Determine the (X, Y) coordinate at the center of the cell enclosing the given text.  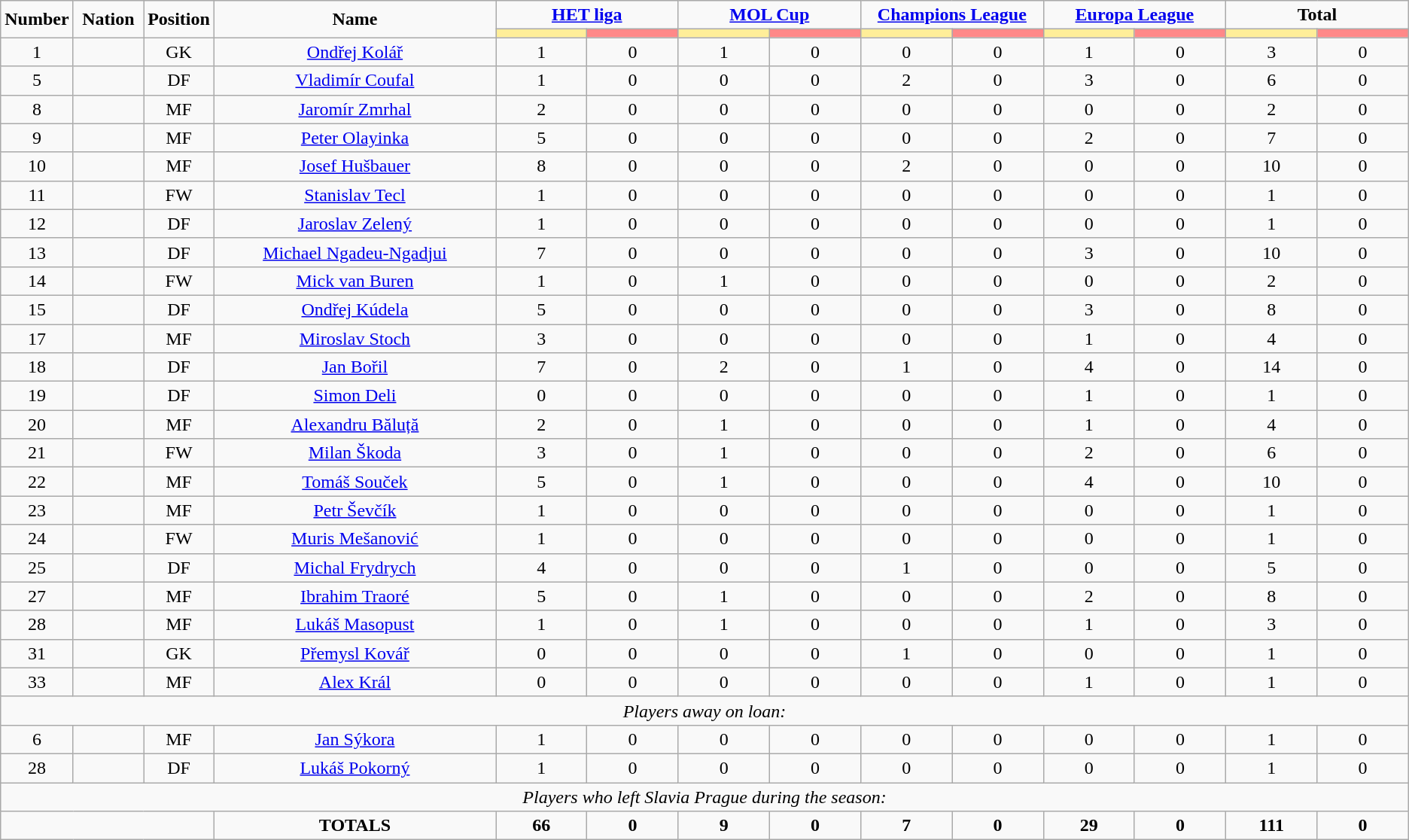
31 (37, 653)
Lukáš Pokorný (355, 768)
Name (355, 20)
Jaromír Zmrhal (355, 109)
12 (37, 224)
21 (37, 453)
29 (1088, 826)
18 (37, 367)
Tomáš Souček (355, 482)
Alex Král (355, 682)
Players who left Slavia Prague during the season: (704, 797)
24 (37, 539)
Position (179, 20)
Ondřej Kolář (355, 52)
Jaroslav Zelený (355, 224)
23 (37, 510)
Players away on loan: (704, 711)
Miroslav Stoch (355, 338)
Přemysl Kovář (355, 653)
Ibrahim Traoré (355, 596)
22 (37, 482)
Josef Hušbauer (355, 166)
Europa League (1135, 15)
Simon Deli (355, 396)
Champions League (953, 15)
Alexandru Băluță (355, 425)
27 (37, 596)
Milan Škoda (355, 453)
TOTALS (355, 826)
Vladimír Coufal (355, 81)
33 (37, 682)
Ondřej Kúdela (355, 309)
13 (37, 252)
Michal Frydrych (355, 568)
Jan Bořil (355, 367)
Muris Mešanović (355, 539)
Petr Ševčík (355, 510)
19 (37, 396)
Jan Sýkora (355, 739)
Nation (108, 20)
25 (37, 568)
Number (37, 20)
15 (37, 309)
111 (1272, 826)
11 (37, 195)
17 (37, 338)
Peter Olayinka (355, 138)
Lukáš Masopust (355, 625)
MOL Cup (769, 15)
66 (540, 826)
20 (37, 425)
Total (1317, 15)
Michael Ngadeu-Ngadjui (355, 252)
Stanislav Tecl (355, 195)
Mick van Buren (355, 281)
HET liga (587, 15)
